Detect which cell encompasses the target text, then output its (X, Y) center coordinate. 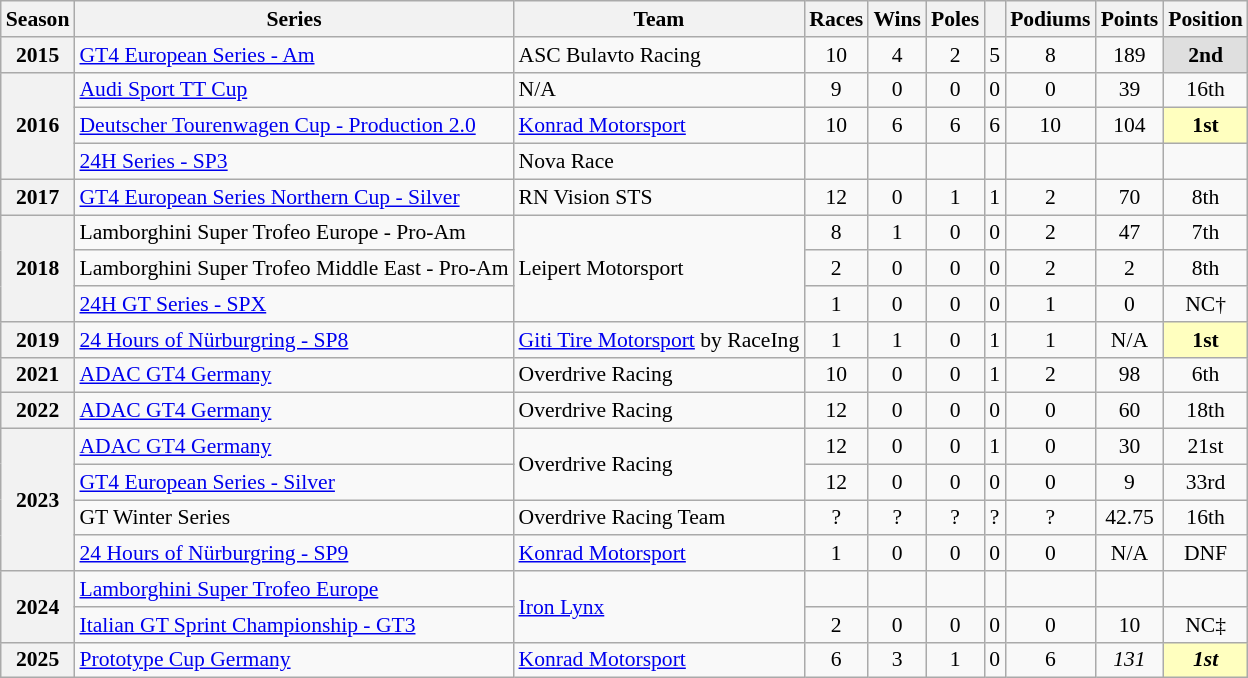
2021 (38, 375)
Lamborghini Super Trofeo Middle East - Pro-Am (294, 269)
RN Vision STS (658, 197)
189 (1130, 55)
60 (1130, 411)
GT4 European Series - Am (294, 55)
2019 (38, 340)
2025 (38, 660)
24 Hours of Nürburgring - SP9 (294, 554)
2015 (38, 55)
6th (1205, 375)
24H GT Series - SPX (294, 304)
21st (1205, 447)
Nova Race (658, 162)
Audi Sport TT Cup (294, 90)
2018 (38, 268)
18th (1205, 411)
5 (994, 55)
2nd (1205, 55)
24H Series - SP3 (294, 162)
Overdrive Racing Team (658, 518)
70 (1130, 197)
Season (38, 19)
42.75 (1130, 518)
Poles (955, 19)
GT Winter Series (294, 518)
24 Hours of Nürburgring - SP8 (294, 340)
NC‡ (1205, 625)
98 (1130, 375)
Deutscher Tourenwagen Cup - Production 2.0 (294, 126)
NC† (1205, 304)
Iron Lynx (658, 606)
GT4 European Series - Silver (294, 482)
2023 (38, 500)
GT4 European Series Northern Cup - Silver (294, 197)
2022 (38, 411)
Position (1205, 19)
131 (1130, 660)
33rd (1205, 482)
2017 (38, 197)
39 (1130, 90)
4 (897, 55)
30 (1130, 447)
Points (1130, 19)
Races (836, 19)
Series (294, 19)
Team (658, 19)
47 (1130, 233)
2016 (38, 126)
Lamborghini Super Trofeo Europe - Pro-Am (294, 233)
Wins (897, 19)
DNF (1205, 554)
7th (1205, 233)
Italian GT Sprint Championship - GT3 (294, 625)
104 (1130, 126)
ASC Bulavto Racing (658, 55)
2024 (38, 606)
Lamborghini Super Trofeo Europe (294, 589)
Giti Tire Motorsport by RaceIng (658, 340)
Leipert Motorsport (658, 268)
Podiums (1050, 19)
Prototype Cup Germany (294, 660)
3 (897, 660)
